Locate the cell with the specified text and output its (X, Y) center coordinate. 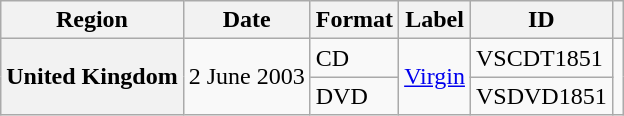
ID (541, 20)
Date (246, 20)
2 June 2003 (246, 77)
Label (435, 20)
CD (354, 58)
United Kingdom (92, 77)
Format (354, 20)
DVD (354, 96)
VSCDT1851 (541, 58)
Region (92, 20)
Virgin (435, 77)
VSDVD1851 (541, 96)
